For the text-containing cell, return its midpoint in (x, y) coordinate format. 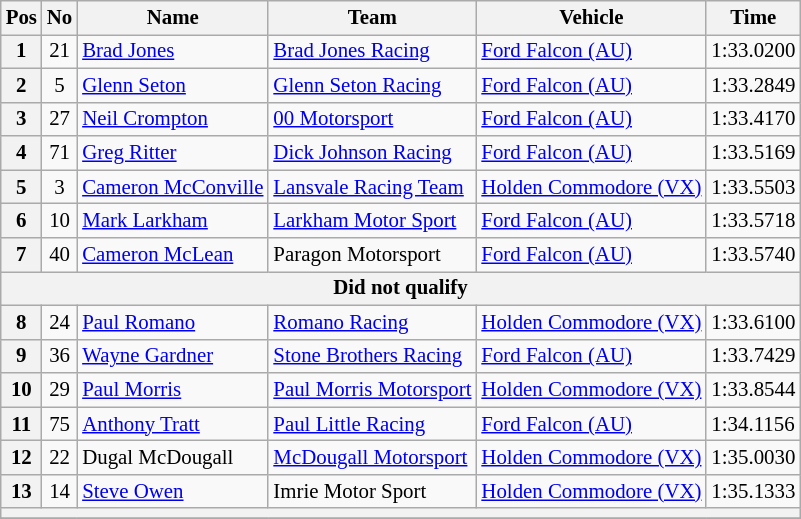
1:33.4170 (753, 119)
75 (60, 424)
1:33.5169 (753, 153)
Paul Morris (172, 390)
Paul Little Racing (372, 424)
Mark Larkham (172, 221)
Paragon Motorsport (372, 255)
1:35.1333 (753, 491)
1:34.1156 (753, 424)
24 (60, 322)
9 (22, 356)
Larkham Motor Sport (372, 221)
Vehicle (591, 18)
27 (60, 119)
Stone Brothers Racing (372, 356)
13 (22, 491)
Greg Ritter (172, 153)
Lansvale Racing Team (372, 187)
Team (372, 18)
Brad Jones (172, 51)
29 (60, 390)
Wayne Gardner (172, 356)
McDougall Motorsport (372, 458)
Dick Johnson Racing (372, 153)
7 (22, 255)
1:33.7429 (753, 356)
1 (22, 51)
4 (22, 153)
6 (22, 221)
Anthony Tratt (172, 424)
11 (22, 424)
22 (60, 458)
12 (22, 458)
1:33.5718 (753, 221)
Glenn Seton (172, 85)
Brad Jones Racing (372, 51)
2 (22, 85)
Dugal McDougall (172, 458)
14 (60, 491)
Romano Racing (372, 322)
00 Motorsport (372, 119)
Paul Romano (172, 322)
1:33.5503 (753, 187)
Glenn Seton Racing (372, 85)
Time (753, 18)
Paul Morris Motorsport (372, 390)
1:33.0200 (753, 51)
71 (60, 153)
36 (60, 356)
Did not qualify (401, 288)
No (60, 18)
Steve Owen (172, 491)
Cameron McConville (172, 187)
Neil Crompton (172, 119)
1:35.0030 (753, 458)
21 (60, 51)
1:33.2849 (753, 85)
1:33.8544 (753, 390)
Cameron McLean (172, 255)
8 (22, 322)
1:33.6100 (753, 322)
Pos (22, 18)
1:33.5740 (753, 255)
40 (60, 255)
Name (172, 18)
Imrie Motor Sport (372, 491)
